Return the (X, Y) coordinate for the center point of the cell that contains the specified text.  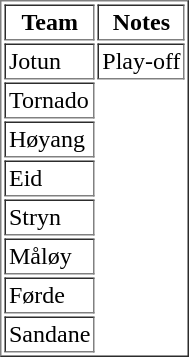
Førde (49, 296)
Tornado (49, 100)
Team (49, 22)
Sandane (49, 334)
Eid (49, 178)
Notes (142, 22)
Stryn (49, 218)
Måløy (49, 256)
Høyang (49, 140)
Jotun (49, 62)
Play-off (142, 62)
